Locate the cell with the specified text and output its [x, y] center coordinate. 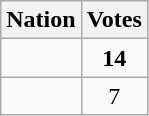
14 [114, 58]
Nation [41, 20]
7 [114, 96]
Votes [114, 20]
